Identify which cell holds the provided text, then report its (x, y) central coordinate. 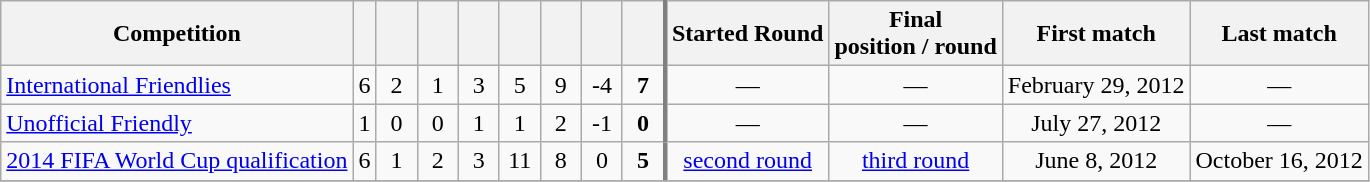
First match (1096, 34)
Final position / round (916, 34)
Started Round (747, 34)
-1 (602, 123)
Last match (1279, 34)
July 27, 2012 (1096, 123)
8 (560, 161)
third round (916, 161)
Unofficial Friendly (177, 123)
2014 FIFA World Cup qualification (177, 161)
second round (747, 161)
11 (520, 161)
7 (644, 85)
-4 (602, 85)
International Friendlies (177, 85)
Competition (177, 34)
June 8, 2012 (1096, 161)
October 16, 2012 (1279, 161)
February 29, 2012 (1096, 85)
9 (560, 85)
